Locate the cell with the specified text and output its [x, y] center coordinate. 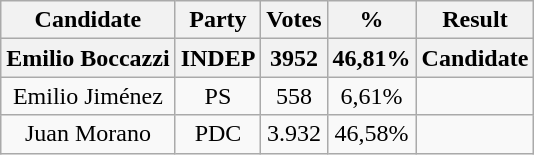
Result [475, 20]
46,81% [372, 58]
3.932 [294, 134]
Juan Morano [88, 134]
558 [294, 96]
PS [218, 96]
Emilio Boccazzi [88, 58]
% [372, 20]
INDEP [218, 58]
Party [218, 20]
46,58% [372, 134]
Votes [294, 20]
3952 [294, 58]
Emilio Jiménez [88, 96]
PDC [218, 134]
6,61% [372, 96]
